Locate the cell with the specified text and output its (X, Y) center coordinate. 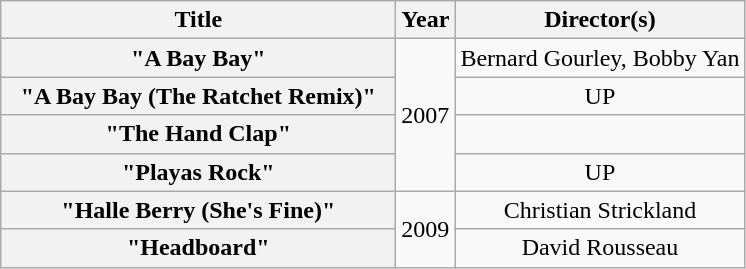
2009 (426, 229)
"Playas Rock" (198, 172)
Director(s) (600, 20)
Bernard Gourley, Bobby Yan (600, 58)
2007 (426, 115)
"Halle Berry (She's Fine)" (198, 210)
"Headboard" (198, 248)
"A Bay Bay (The Ratchet Remix)" (198, 96)
"A Bay Bay" (198, 58)
David Rousseau (600, 248)
Year (426, 20)
"The Hand Clap" (198, 134)
Christian Strickland (600, 210)
Title (198, 20)
